From the cell containing the given text, extract its center point as [X, Y] coordinate. 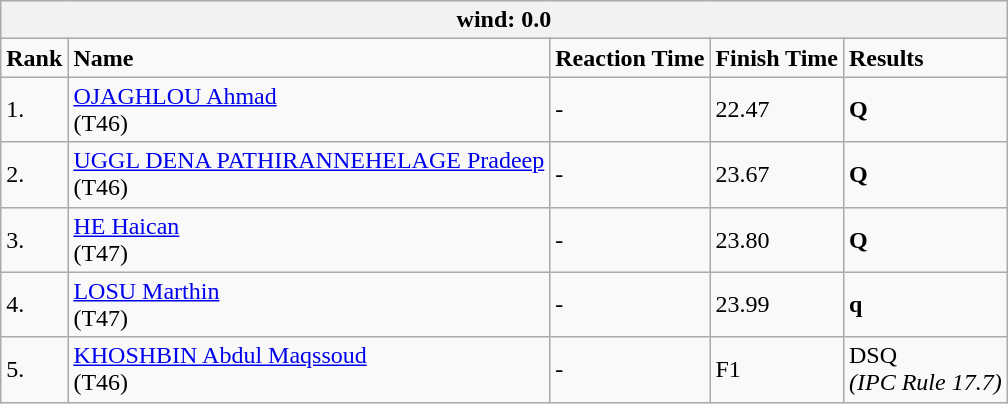
4. [34, 304]
2. [34, 174]
KHOSHBIN Abdul Maqssoud(T46) [309, 370]
3. [34, 240]
OJAGHLOU Ahmad(T46) [309, 110]
HE Haican(T47) [309, 240]
wind: 0.0 [504, 20]
Rank [34, 58]
Reaction Time [630, 58]
F1 [777, 370]
UGGL DENA PATHIRANNEHELAGE Pradeep(T46) [309, 174]
23.67 [777, 174]
DSQ(IPC Rule 17.7) [925, 370]
q [925, 304]
22.47 [777, 110]
23.99 [777, 304]
5. [34, 370]
LOSU Marthin(T47) [309, 304]
1. [34, 110]
Finish Time [777, 58]
23.80 [777, 240]
Results [925, 58]
Name [309, 58]
